Find where the given text appears and provide that cell's center as [x, y] coordinate. 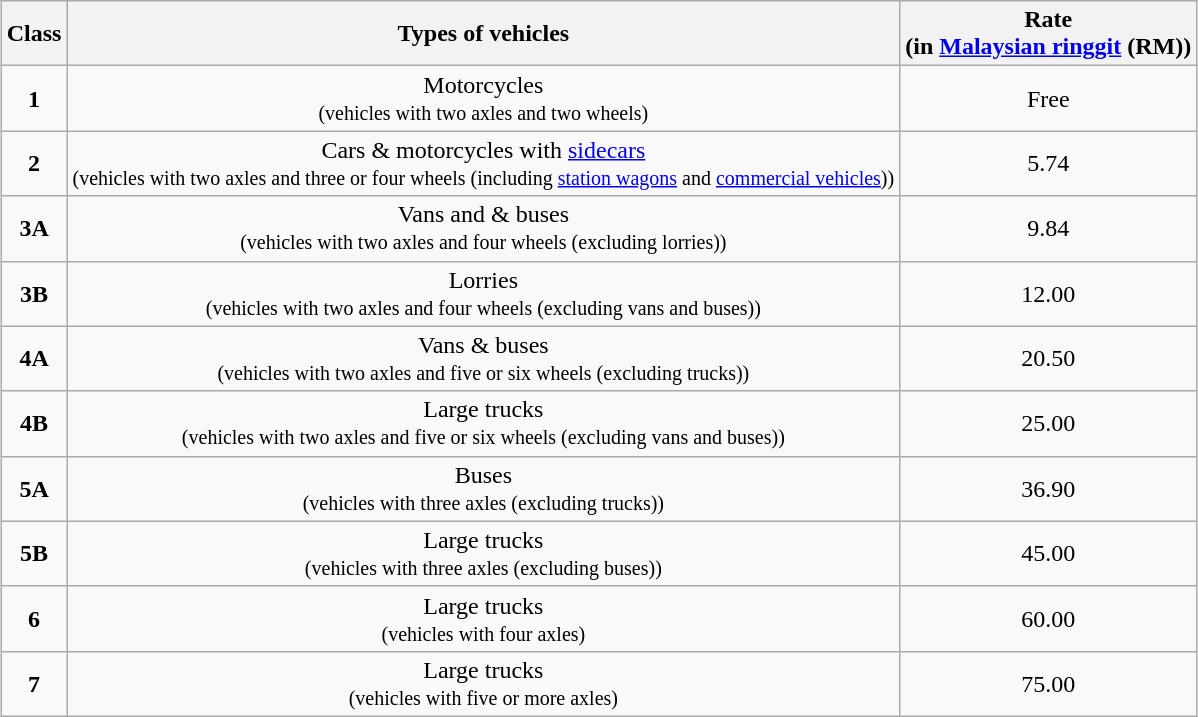
60.00 [1048, 618]
45.00 [1048, 554]
2 [34, 164]
36.90 [1048, 488]
Types of vehicles [484, 34]
Large trucks(vehicles with two axles and five or six wheels (excluding vans and buses)) [484, 424]
5.74 [1048, 164]
4A [34, 358]
Vans and & buses(vehicles with two axles and four wheels (excluding lorries)) [484, 228]
Lorries(vehicles with two axles and four wheels (excluding vans and buses)) [484, 294]
Buses(vehicles with three axles (excluding trucks)) [484, 488]
3A [34, 228]
9.84 [1048, 228]
Cars & motorcycles with sidecars(vehicles with two axles and three or four wheels (including station wagons and commercial vehicles)) [484, 164]
25.00 [1048, 424]
Motorcycles(vehicles with two axles and two wheels) [484, 98]
12.00 [1048, 294]
Free [1048, 98]
20.50 [1048, 358]
Vans & buses(vehicles with two axles and five or six wheels (excluding trucks)) [484, 358]
Class [34, 34]
Large trucks(vehicles with three axles (excluding buses)) [484, 554]
6 [34, 618]
5A [34, 488]
1 [34, 98]
Large trucks(vehicles with four axles) [484, 618]
75.00 [1048, 684]
5B [34, 554]
Large trucks(vehicles with five or more axles) [484, 684]
3B [34, 294]
Rate(in Malaysian ringgit (RM)) [1048, 34]
4B [34, 424]
7 [34, 684]
